For the text-containing cell, return its midpoint in (x, y) coordinate format. 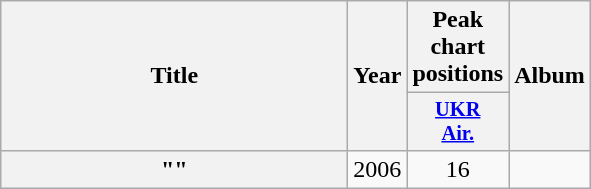
UKRAir. (458, 122)
Title (174, 76)
"" (174, 169)
2006 (378, 169)
Peak chart positions (458, 47)
Year (378, 76)
Album (550, 76)
16 (458, 169)
